Output the [x, y] coordinate of the center of the cell containing the given text.  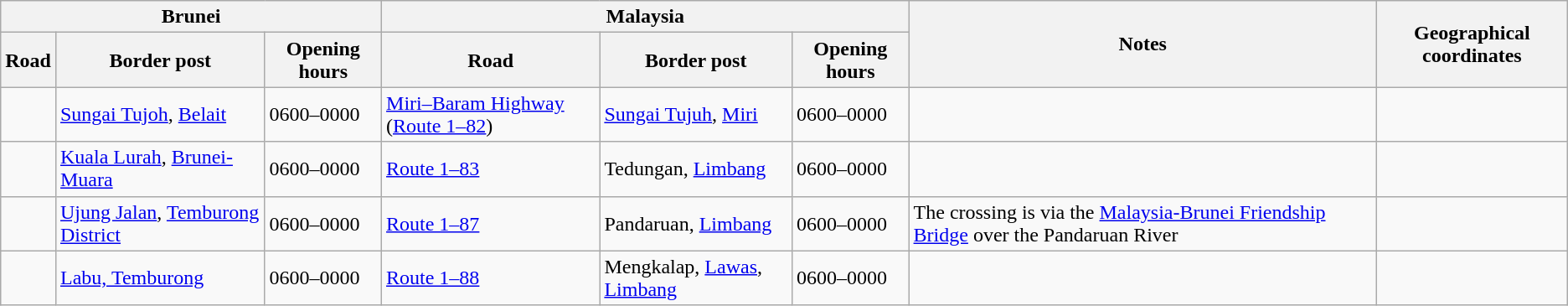
Route 1–88 [491, 278]
Pandaruan, Limbang [696, 223]
The crossing is via the Malaysia-Brunei Friendship Bridge over the Pandaruan River [1142, 223]
Sungai Tujoh, Belait [159, 114]
Notes [1142, 44]
Sungai Tujuh, Miri [696, 114]
Mengkalap, Lawas, Limbang [696, 278]
Kuala Lurah, Brunei-Muara [159, 169]
Tedungan, Limbang [696, 169]
Malaysia [646, 17]
Ujung Jalan, Temburong District [159, 223]
Labu, Temburong [159, 278]
Miri–Baram Highway (Route 1–82) [491, 114]
Brunei [191, 17]
Geographical coordinates [1472, 44]
Route 1–87 [491, 223]
Route 1–83 [491, 169]
